Search for the cell housing the specified text and yield its (x, y) center coordinate. 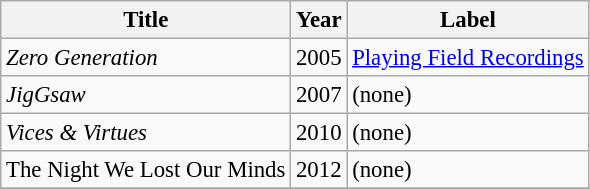
Label (468, 20)
2005 (319, 58)
2012 (319, 170)
Zero Generation (146, 58)
JigGsaw (146, 95)
The Night We Lost Our Minds (146, 170)
Playing Field Recordings (468, 58)
2007 (319, 95)
Year (319, 20)
Vices & Virtues (146, 133)
2010 (319, 133)
Title (146, 20)
